Capture the cell that displays the provided text and extract its (X, Y) central coordinate. 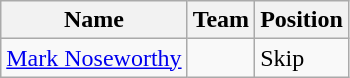
Position (302, 20)
Name (94, 20)
Skip (302, 58)
Mark Noseworthy (94, 58)
Team (221, 20)
